From the cell containing the given text, extract its center point as [X, Y] coordinate. 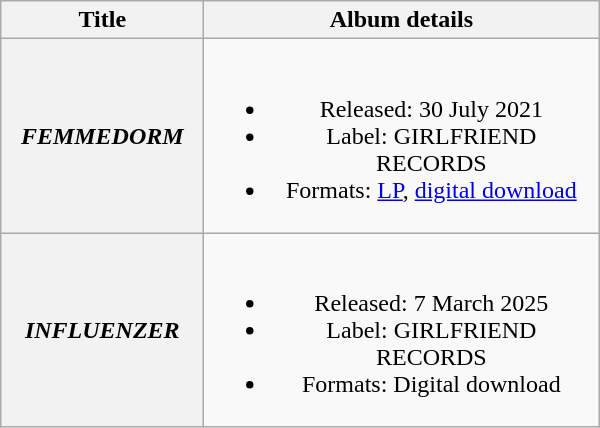
FEMMEDORM [102, 136]
INFLUENZER [102, 330]
Title [102, 20]
Released: 7 March 2025Label: GIRLFRIEND RECORDSFormats: Digital download [402, 330]
Released: 30 July 2021Label: GIRLFRIEND RECORDSFormats: LP, digital download [402, 136]
Album details [402, 20]
